Search for the cell housing the specified text and yield its [x, y] center coordinate. 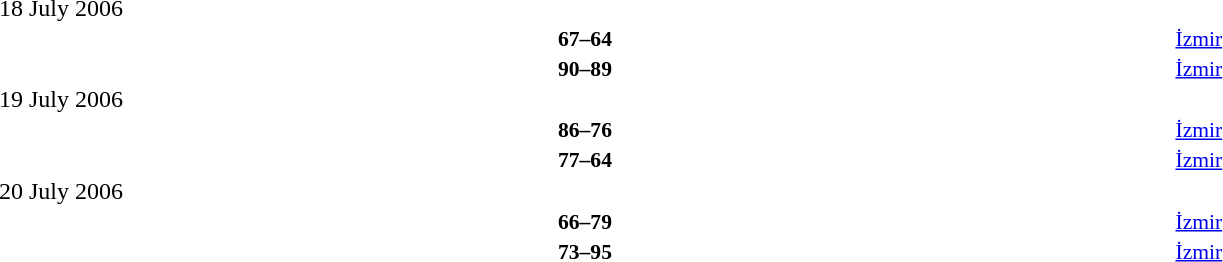
67–64 [584, 38]
90–89 [584, 68]
66–79 [584, 222]
77–64 [584, 160]
86–76 [584, 130]
